Extract the [x, y] coordinate from the center of the cell holding the provided text.  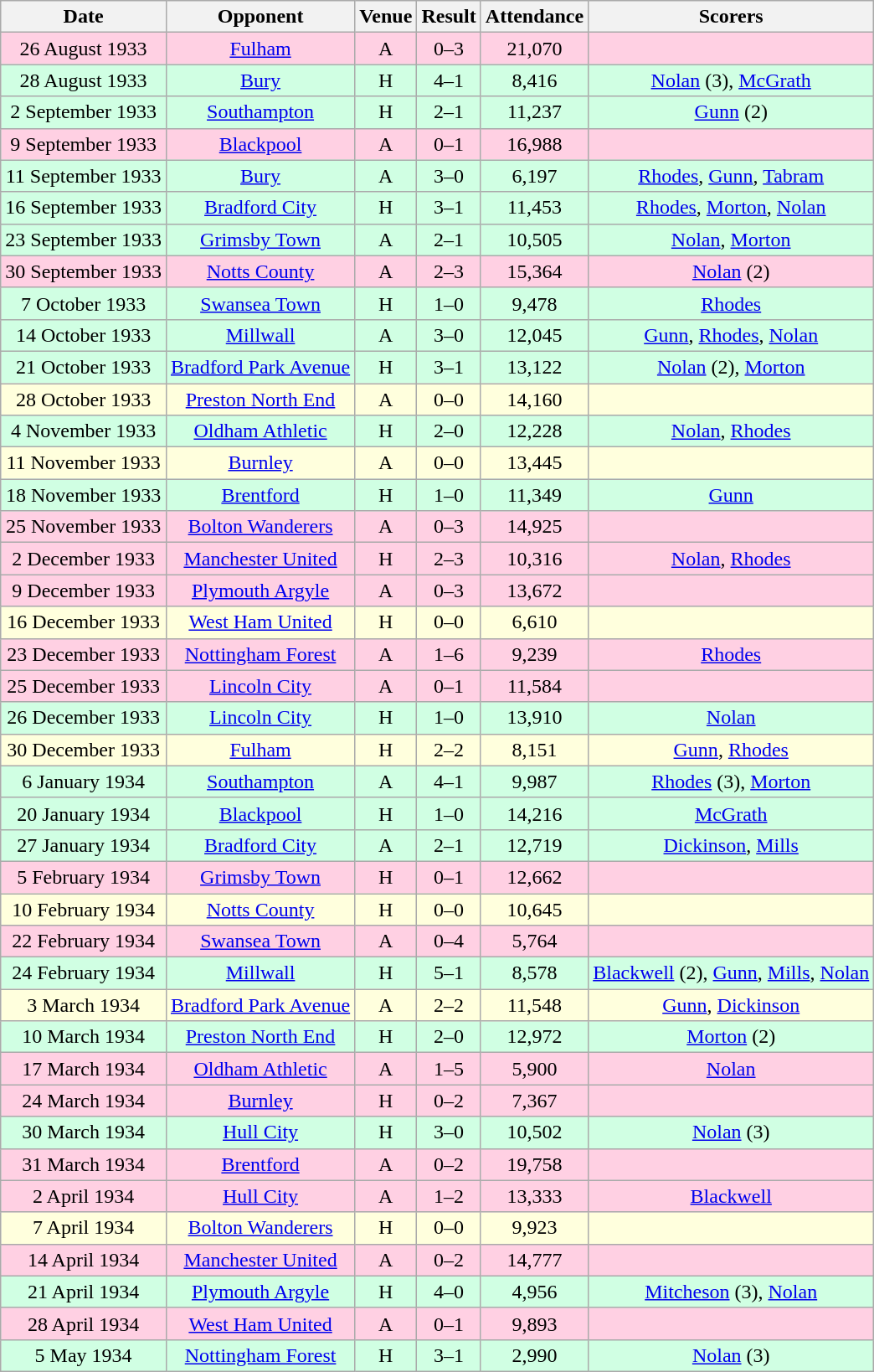
10,505 [534, 240]
13,445 [534, 463]
2 September 1933 [84, 112]
9 September 1933 [84, 144]
18 November 1933 [84, 495]
28 October 1933 [84, 400]
21 October 1933 [84, 367]
Gunn (2) [732, 112]
14 October 1933 [84, 335]
12,045 [534, 335]
2 April 1934 [84, 1196]
6,610 [534, 622]
11,548 [534, 1005]
1–6 [449, 654]
10 March 1934 [84, 1037]
5 February 1934 [84, 877]
Nolan (2), Morton [732, 367]
9,987 [534, 781]
17 March 1934 [84, 1069]
Morton (2) [732, 1037]
30 December 1933 [84, 750]
11 September 1933 [84, 176]
Venue [386, 17]
25 November 1933 [84, 527]
30 March 1934 [84, 1132]
McGrath [732, 813]
6,197 [534, 176]
9,923 [534, 1228]
8,151 [534, 750]
12,719 [534, 845]
23 December 1933 [84, 654]
5 May 1934 [84, 1355]
11 November 1933 [84, 463]
16 September 1933 [84, 208]
5,764 [534, 941]
Scorers [732, 17]
Nolan, Morton [732, 240]
4,956 [534, 1292]
0–4 [449, 941]
30 September 1933 [84, 271]
21,070 [534, 49]
14 April 1934 [84, 1260]
20 January 1934 [84, 813]
11,349 [534, 495]
11,584 [534, 686]
Result [449, 17]
10 February 1934 [84, 909]
Date [84, 17]
28 August 1933 [84, 80]
Nolan (3), McGrath [732, 80]
24 February 1934 [84, 973]
4 November 1933 [84, 431]
15,364 [534, 271]
16 December 1933 [84, 622]
5,900 [534, 1069]
Gunn, Dickinson [732, 1005]
19,758 [534, 1164]
Gunn [732, 495]
Opponent [260, 17]
Rhodes, Gunn, Tabram [732, 176]
12,972 [534, 1037]
31 March 1934 [84, 1164]
Attendance [534, 17]
13,333 [534, 1196]
11,453 [534, 208]
10,645 [534, 909]
9,239 [534, 654]
9,478 [534, 303]
4–0 [449, 1292]
8,416 [534, 80]
7 April 1934 [84, 1228]
Nolan (2) [732, 271]
7 October 1933 [84, 303]
Gunn, Rhodes [732, 750]
Rhodes, Morton, Nolan [732, 208]
26 August 1933 [84, 49]
14,216 [534, 813]
Gunn, Rhodes, Nolan [732, 335]
1–5 [449, 1069]
6 January 1934 [84, 781]
12,228 [534, 431]
22 February 1934 [84, 941]
23 September 1933 [84, 240]
13,910 [534, 718]
25 December 1933 [84, 686]
14,160 [534, 400]
27 January 1934 [84, 845]
26 December 1933 [84, 718]
8,578 [534, 973]
14,925 [534, 527]
10,316 [534, 559]
13,672 [534, 591]
11,237 [534, 112]
Rhodes (3), Morton [732, 781]
13,122 [534, 367]
9 December 1933 [84, 591]
5–1 [449, 973]
28 April 1934 [84, 1323]
10,502 [534, 1132]
21 April 1934 [84, 1292]
14,777 [534, 1260]
3 March 1934 [84, 1005]
Mitcheson (3), Nolan [732, 1292]
Dickinson, Mills [732, 845]
24 March 1934 [84, 1101]
16,988 [534, 144]
1–2 [449, 1196]
12,662 [534, 877]
2 December 1933 [84, 559]
2,990 [534, 1355]
9,893 [534, 1323]
Blackwell (2), Gunn, Mills, Nolan [732, 973]
Blackwell [732, 1196]
7,367 [534, 1101]
